Extract the (X, Y) coordinate from the center of the cell holding the provided text.  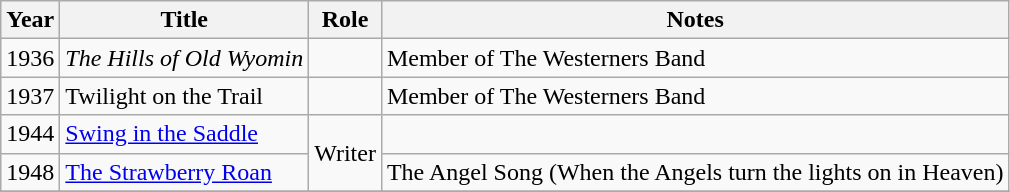
Writer (346, 153)
1944 (30, 134)
Year (30, 20)
Role (346, 20)
The Angel Song (When the Angels turn the lights on in Heaven) (695, 172)
1948 (30, 172)
Title (184, 20)
1936 (30, 58)
The Strawberry Roan (184, 172)
Notes (695, 20)
The Hills of Old Wyomin (184, 58)
Swing in the Saddle (184, 134)
1937 (30, 96)
Twilight on the Trail (184, 96)
